Return [X, Y] of the center of cell containing provided text 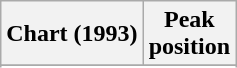
Chart (1993) [72, 34]
Peakposition [189, 34]
